Determine the [x, y] coordinate at the center of the cell enclosing the given text.  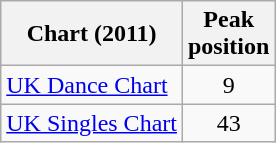
UK Singles Chart [92, 123]
9 [228, 85]
Chart (2011) [92, 34]
UK Dance Chart [92, 85]
43 [228, 123]
Peakposition [228, 34]
